Capture the cell that displays the provided text and extract its [X, Y] central coordinate. 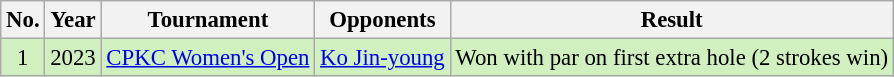
No. [23, 20]
1 [23, 58]
Won with par on first extra hole (2 strokes win) [672, 58]
Tournament [208, 20]
Opponents [382, 20]
2023 [73, 58]
Year [73, 20]
CPKC Women's Open [208, 58]
Ko Jin-young [382, 58]
Result [672, 20]
